Extract the (x, y) coordinate from the center of the cell holding the provided text.  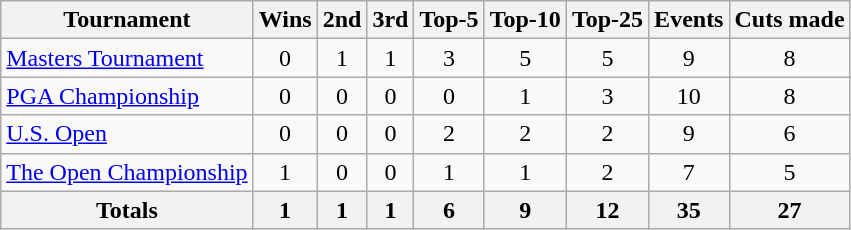
2nd (342, 20)
Masters Tournament (127, 58)
Top-10 (525, 20)
Events (689, 20)
Wins (285, 20)
Cuts made (790, 20)
Top-25 (607, 20)
12 (607, 210)
3rd (390, 20)
7 (689, 172)
35 (689, 210)
27 (790, 210)
PGA Championship (127, 96)
Totals (127, 210)
10 (689, 96)
U.S. Open (127, 134)
The Open Championship (127, 172)
Top-5 (449, 20)
Tournament (127, 20)
